Locate the cell with the specified text and output its [X, Y] center coordinate. 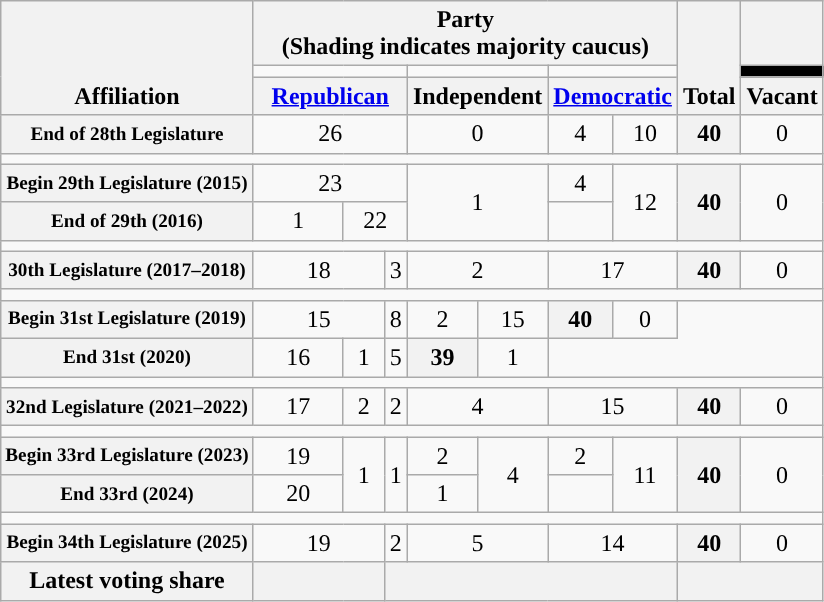
26 [330, 134]
Independent [477, 96]
23 [330, 183]
End 33rd (2024) [127, 494]
14 [613, 543]
Latest voting share [127, 581]
Party (Shading indicates majority caucus) [465, 34]
Begin 34th Legislature (2025) [127, 543]
Republican [330, 96]
Begin 31st Legislature (2019) [127, 319]
16 [298, 357]
12 [646, 202]
End of 29th (2016) [127, 221]
20 [298, 494]
Democratic [613, 96]
22 [375, 221]
11 [646, 475]
End 31st (2020) [127, 357]
End of 28th Legislature [127, 134]
30th Legislature (2017–2018) [127, 270]
3 [396, 270]
Affiliation [127, 58]
39 [442, 357]
Vacant [782, 96]
10 [646, 134]
Begin 33rd Legislature (2023) [127, 456]
32nd Legislature (2021–2022) [127, 407]
Begin 29th Legislature (2015) [127, 183]
8 [396, 319]
Total [709, 58]
18 [318, 270]
